Determine the [x, y] coordinate at the center of the cell enclosing the given text.  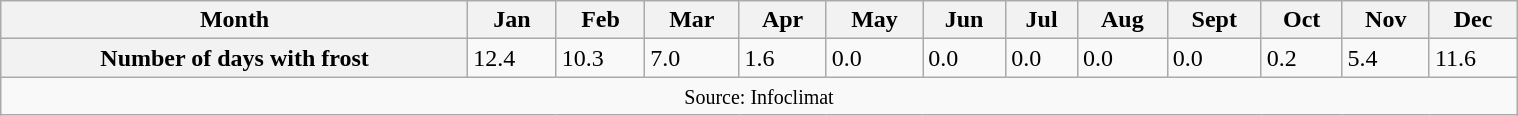
Oct [1302, 20]
Nov [1386, 20]
5.4 [1386, 58]
Jun [964, 20]
1.6 [782, 58]
Aug [1122, 20]
Number of days with frost [234, 58]
May [874, 20]
10.3 [600, 58]
7.0 [692, 58]
Dec [1472, 20]
0.2 [1302, 58]
Mar [692, 20]
Month [234, 20]
Feb [600, 20]
12.4 [512, 58]
Source: Infoclimat [758, 96]
Sept [1214, 20]
11.6 [1472, 58]
Jul [1042, 20]
Jan [512, 20]
Apr [782, 20]
